Search for the cell housing the specified text and yield its (x, y) center coordinate. 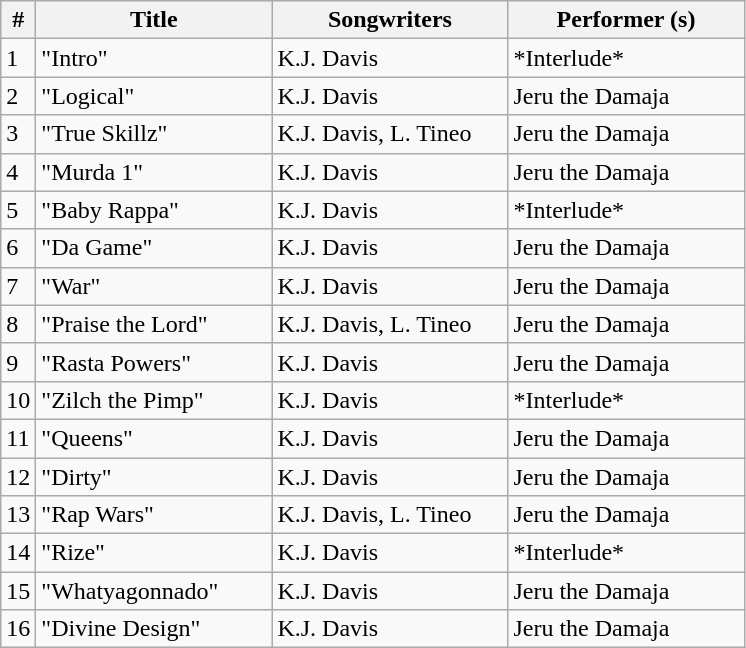
11 (18, 438)
Performer (s) (626, 20)
2 (18, 96)
"Logical" (154, 96)
"Praise the Lord" (154, 324)
10 (18, 400)
"Da Game" (154, 248)
3 (18, 134)
13 (18, 515)
9 (18, 362)
4 (18, 172)
"Divine Design" (154, 629)
# (18, 20)
"Dirty" (154, 477)
Songwriters (390, 20)
15 (18, 591)
"Queens" (154, 438)
Title (154, 20)
"Whatyagonnado" (154, 591)
16 (18, 629)
"Intro" (154, 58)
7 (18, 286)
"Rize" (154, 553)
6 (18, 248)
"Baby Rappa" (154, 210)
1 (18, 58)
12 (18, 477)
"Zilch the Pimp" (154, 400)
"Rap Wars" (154, 515)
"War" (154, 286)
5 (18, 210)
8 (18, 324)
14 (18, 553)
"True Skillz" (154, 134)
"Rasta Powers" (154, 362)
"Murda 1" (154, 172)
